Locate the cell with the specified text and output its (X, Y) center coordinate. 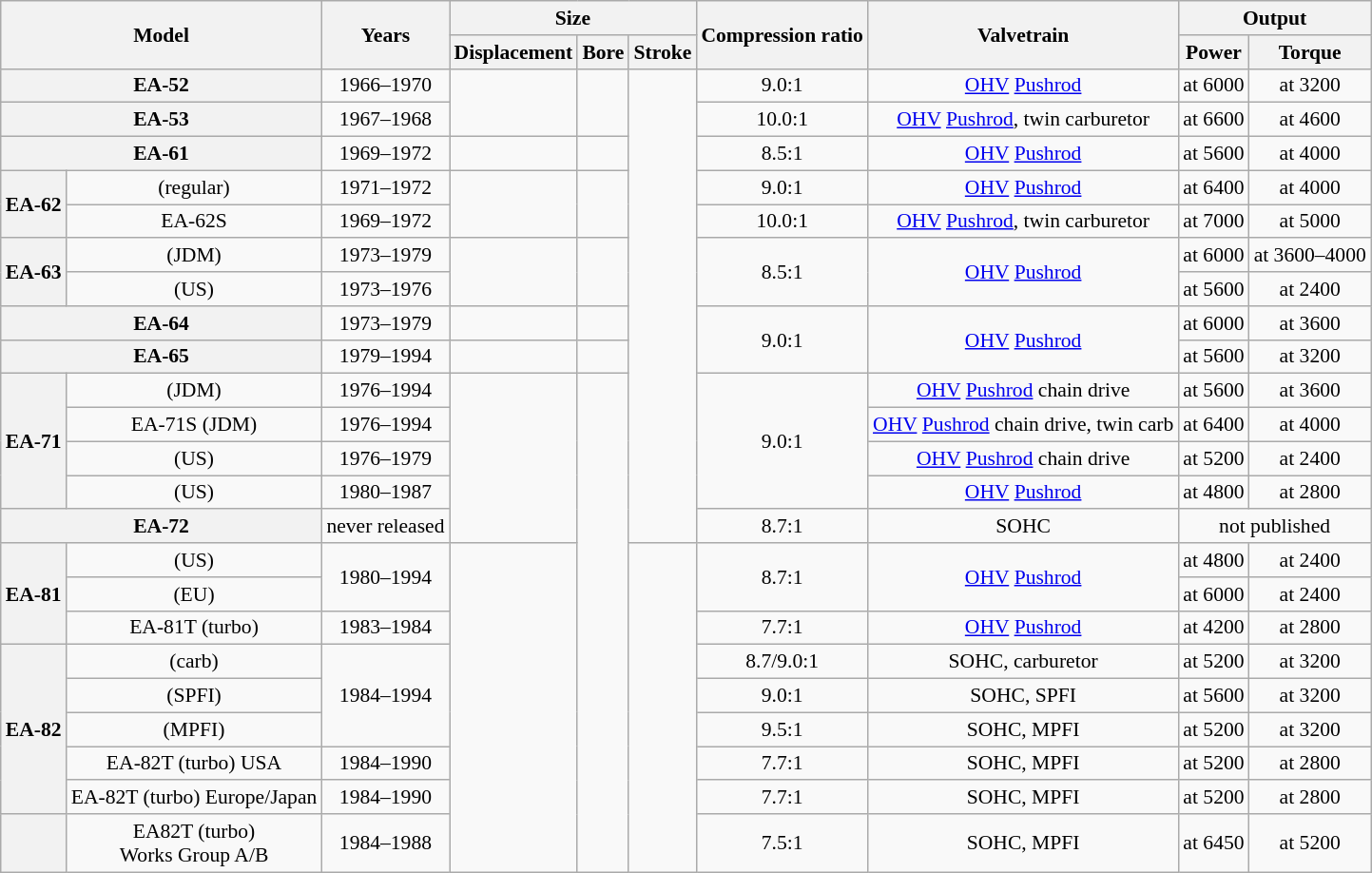
EA-64 (162, 323)
1980–1994 (385, 576)
at 6600 (1213, 120)
9.5:1 (782, 729)
Stroke (662, 52)
EA-82T (turbo) Europe/Japan (194, 798)
Displacement (513, 52)
EA-61 (162, 154)
EA-71S (JDM) (194, 425)
1984–1988 (385, 843)
EA-65 (162, 357)
7.5:1 (782, 843)
EA-82 (34, 729)
not published (1274, 527)
EA82T (turbo)Works Group A/B (194, 843)
Size (573, 18)
EA-63 (34, 272)
SOHC, carburetor (1023, 662)
EA-52 (162, 86)
never released (385, 527)
(regular) (194, 187)
8.7/9.0:1 (782, 662)
at 6450 (1213, 843)
1976–1979 (385, 458)
Compression ratio (782, 34)
at 4200 (1213, 628)
EA-82T (turbo) USA (194, 764)
Valvetrain (1023, 34)
1966–1970 (385, 86)
EA-53 (162, 120)
Model (162, 34)
1983–1984 (385, 628)
SOHC, SPFI (1023, 696)
SOHC (1023, 527)
1973–1976 (385, 289)
1979–1994 (385, 357)
(carb) (194, 662)
(EU) (194, 594)
EA-72 (162, 527)
1971–1972 (385, 187)
EA-62 (34, 204)
at 7000 (1213, 222)
Bore (603, 52)
OHV Pushrod chain drive, twin carb (1023, 425)
1984–1994 (385, 696)
EA-62S (194, 222)
Power (1213, 52)
Years (385, 34)
EA-81 (34, 593)
EA-81T (turbo) (194, 628)
EA-71 (34, 441)
(SPFI) (194, 696)
Torque (1310, 52)
Output (1274, 18)
1980–1987 (385, 493)
at 3600–4000 (1310, 256)
at 4600 (1310, 120)
1967–1968 (385, 120)
at 5000 (1310, 222)
(MPFI) (194, 729)
